For the text-containing cell, return its midpoint in (X, Y) coordinate format. 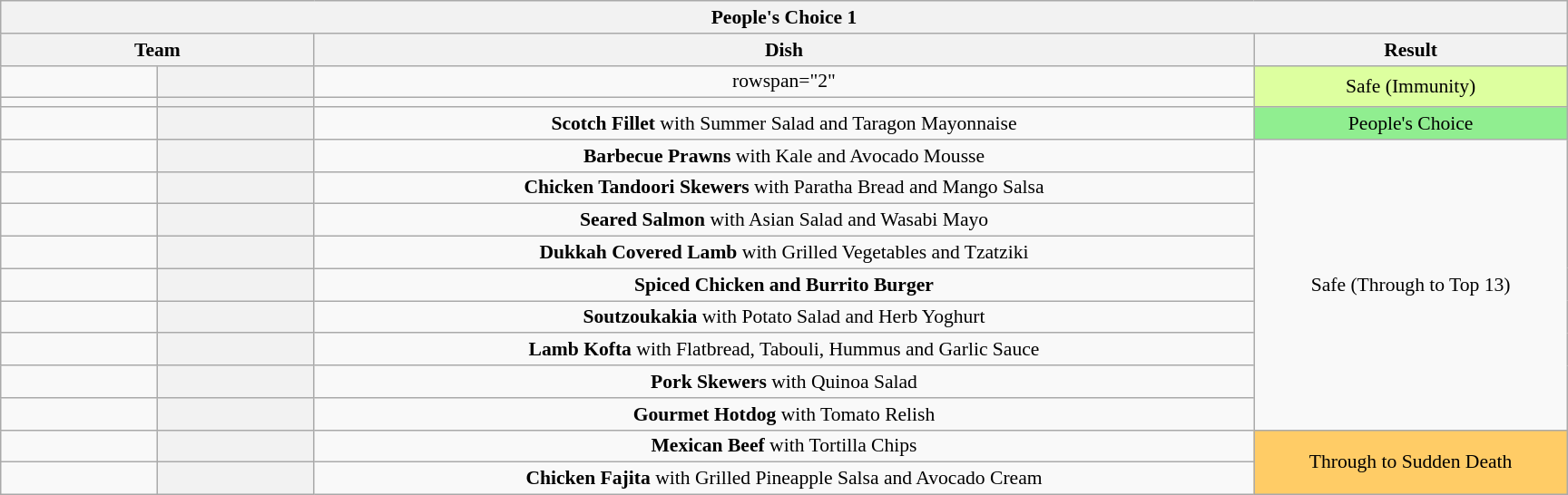
Soutzoukakia with Potato Salad and Herb Yoghurt (784, 317)
Chicken Tandoori Skewers with Paratha Bread and Mango Salsa (784, 188)
Team (158, 50)
People's Choice 1 (784, 17)
Safe (Through to Top 13) (1410, 285)
Dish (784, 50)
Result (1410, 50)
Mexican Beef with Tortilla Chips (784, 446)
Lamb Kofta with Flatbread, Tabouli, Hummus and Garlic Sauce (784, 350)
Gourmet Hotdog with Tomato Relish (784, 414)
Safe (Immunity) (1410, 86)
Through to Sudden Death (1410, 462)
Spiced Chicken and Burrito Burger (784, 285)
Dukkah Covered Lamb with Grilled Vegetables and Tzatziki (784, 253)
Pork Skewers with Quinoa Salad (784, 382)
rowspan="2" (784, 82)
Scotch Fillet with Summer Salad and Taragon Mayonnaise (784, 123)
Chicken Fajita with Grilled Pineapple Salsa and Avocado Cream (784, 479)
Barbecue Prawns with Kale and Avocado Mousse (784, 156)
People's Choice (1410, 123)
Seared Salmon with Asian Salad and Wasabi Mayo (784, 220)
